Find where the given text appears and provide that cell's center as (X, Y) coordinate. 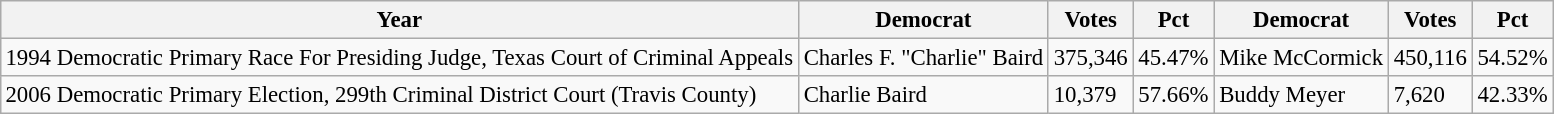
375,346 (1090, 57)
10,379 (1090, 95)
1994 Democratic Primary Race For Presiding Judge, Texas Court of Criminal Appeals (399, 57)
450,116 (1430, 57)
Charles F. "Charlie" Baird (923, 57)
2006 Democratic Primary Election, 299th Criminal District Court (Travis County) (399, 95)
Buddy Meyer (1301, 95)
7,620 (1430, 95)
42.33% (1512, 95)
Year (399, 20)
57.66% (1174, 95)
Charlie Baird (923, 95)
Mike McCormick (1301, 57)
54.52% (1512, 57)
45.47% (1174, 57)
